Detect which cell encompasses the target text, then output its (x, y) center coordinate. 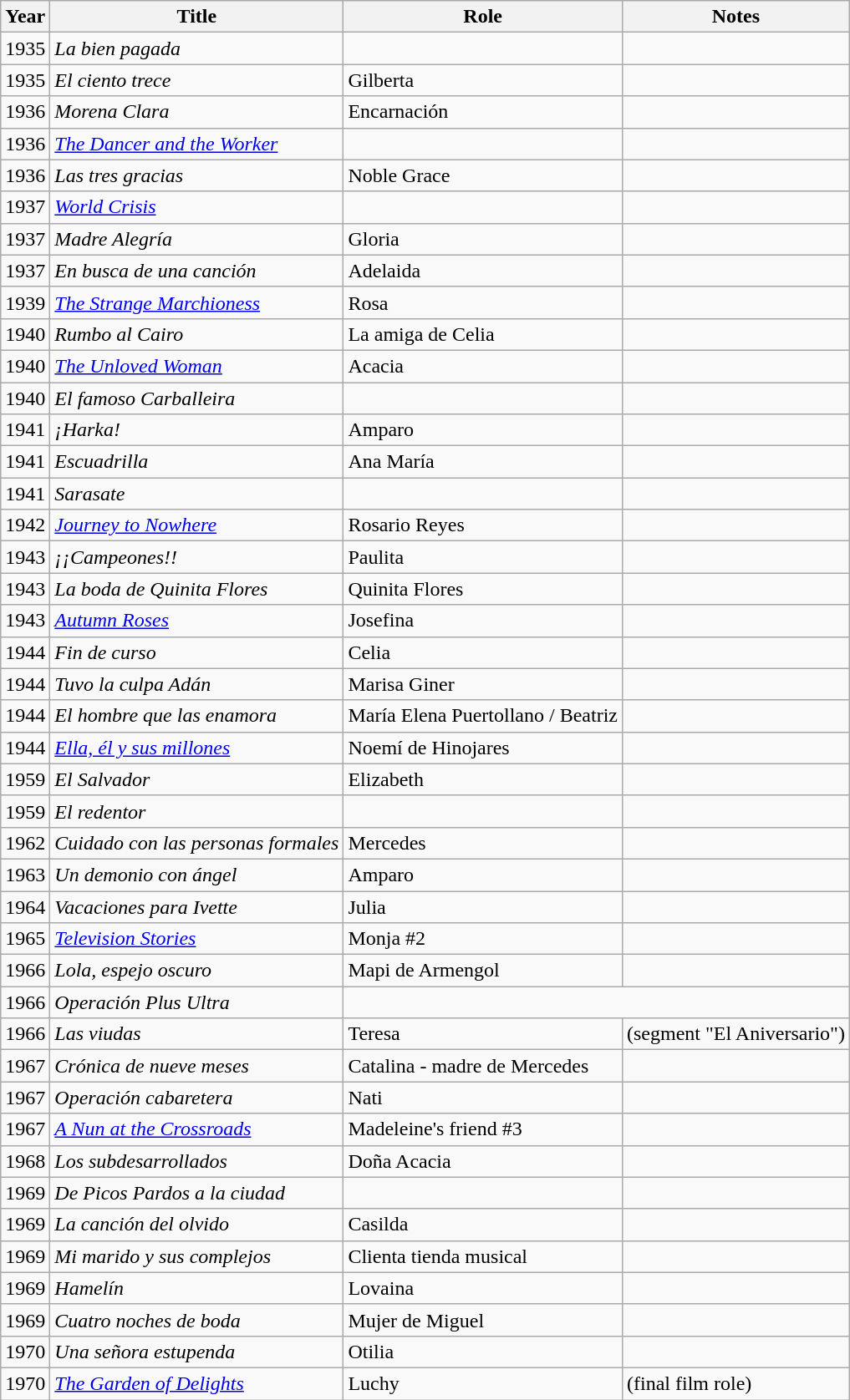
Rumbo al Cairo (197, 334)
(segment "El Aniversario") (735, 1034)
Noble Grace (483, 175)
The Garden of Delights (197, 1383)
Doña Acacia (483, 1161)
Catalina - madre de Mercedes (483, 1066)
Notes (735, 17)
1965 (25, 939)
¡¡Campeones!! (197, 557)
Crónica de nueve meses (197, 1066)
Vacaciones para Ivette (197, 906)
Rosario Reyes (483, 525)
1968 (25, 1161)
Television Stories (197, 939)
Paulita (483, 557)
The Dancer and the Worker (197, 144)
El Salvador (197, 779)
Operación Plus Ultra (197, 1002)
Role (483, 17)
La boda de Quinita Flores (197, 589)
Los subdesarrollados (197, 1161)
El redentor (197, 811)
(final film role) (735, 1383)
Madre Alegría (197, 239)
La canción del olvido (197, 1225)
1964 (25, 906)
Madeleine's friend #3 (483, 1129)
Sarasate (197, 494)
Celia (483, 652)
Julia (483, 906)
Adelaida (483, 271)
Casilda (483, 1225)
1942 (25, 525)
Marisa Giner (483, 684)
World Crisis (197, 207)
Noemí de Hinojares (483, 748)
A Nun at the Crossroads (197, 1129)
Escuadrilla (197, 462)
Acacia (483, 366)
Quinita Flores (483, 589)
Luchy (483, 1383)
¡Harka! (197, 430)
Journey to Nowhere (197, 525)
The Strange Marchioness (197, 302)
Ella, él y sus millones (197, 748)
Morena Clara (197, 112)
Year (25, 17)
Title (197, 17)
Mapi de Armengol (483, 971)
Hamelín (197, 1288)
Autumn Roses (197, 621)
Otilia (483, 1352)
Encarnación (483, 112)
Fin de curso (197, 652)
De Picos Pardos a la ciudad (197, 1193)
Operación cabaretera (197, 1098)
Mi marido y sus complejos (197, 1256)
Lola, espejo oscuro (197, 971)
The Unloved Woman (197, 366)
Monja #2 (483, 939)
1963 (25, 875)
La amiga de Celia (483, 334)
Mujer de Miguel (483, 1320)
En busca de una canción (197, 271)
Elizabeth (483, 779)
Una señora estupenda (197, 1352)
El famoso Carballeira (197, 398)
Ana María (483, 462)
Mercedes (483, 843)
Las tres gracias (197, 175)
Josefina (483, 621)
Las viudas (197, 1034)
Teresa (483, 1034)
1962 (25, 843)
Rosa (483, 302)
Clienta tienda musical (483, 1256)
La bien pagada (197, 48)
El hombre que las enamora (197, 716)
1939 (25, 302)
Tuvo la culpa Adán (197, 684)
Un demonio con ángel (197, 875)
Gloria (483, 239)
Nati (483, 1098)
Cuidado con las personas formales (197, 843)
El ciento trece (197, 80)
Lovaina (483, 1288)
Cuatro noches de boda (197, 1320)
Gilberta (483, 80)
María Elena Puertollano / Beatriz (483, 716)
